Capture the cell that displays the provided text and extract its (X, Y) central coordinate. 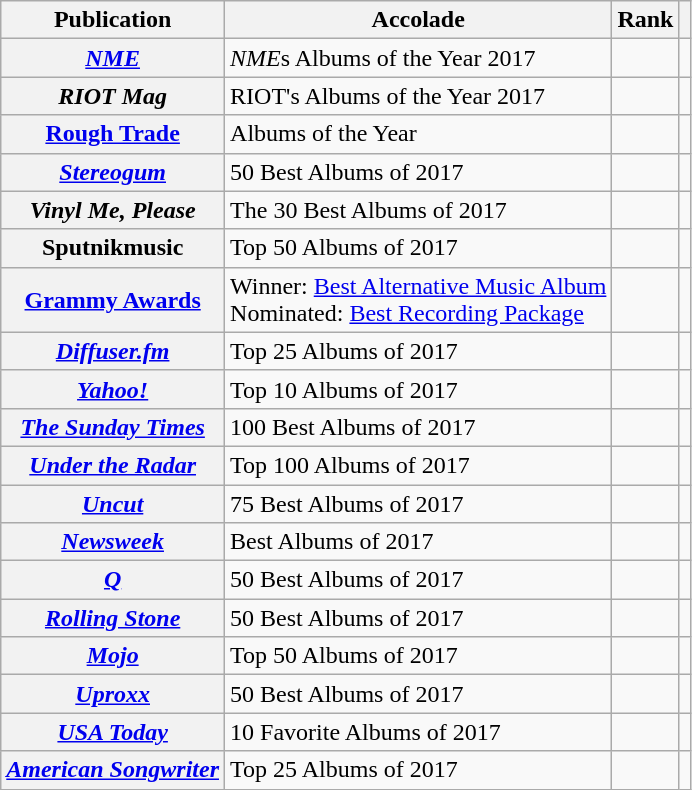
Top 10 Albums of 2017 (418, 389)
The 30 Best Albums of 2017 (418, 210)
Uncut (113, 503)
Newsweek (113, 542)
Grammy Awards (113, 300)
Best Albums of 2017 (418, 542)
NME (113, 58)
10 Favorite Albums of 2017 (418, 732)
Mojo (113, 656)
American Songwriter (113, 770)
Albums of the Year (418, 134)
Yahoo! (113, 389)
The Sunday Times (113, 427)
RIOT Mag (113, 96)
Uproxx (113, 694)
Rank (646, 20)
75 Best Albums of 2017 (418, 503)
Winner: Best Alternative Music AlbumNominated: Best Recording Package (418, 300)
Top 100 Albums of 2017 (418, 465)
Under the Radar (113, 465)
Rough Trade (113, 134)
Stereogum (113, 172)
Sputnikmusic (113, 248)
RIOT's Albums of the Year 2017 (418, 96)
Q (113, 580)
Rolling Stone (113, 618)
Vinyl Me, Please (113, 210)
100 Best Albums of 2017 (418, 427)
NMEs Albums of the Year 2017 (418, 58)
USA Today (113, 732)
Publication (113, 20)
Diffuser.fm (113, 351)
Accolade (418, 20)
